From the cell containing the given text, extract its center point as (x, y) coordinate. 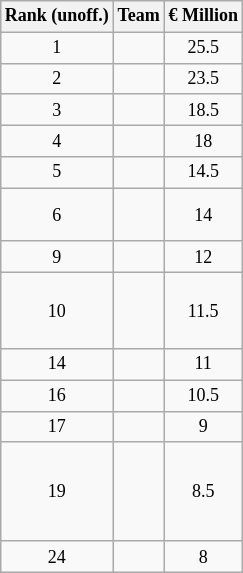
24 (56, 556)
Team (138, 16)
6 (56, 215)
16 (56, 396)
€ Million (203, 16)
3 (56, 110)
11 (203, 364)
11.5 (203, 311)
12 (203, 256)
17 (56, 426)
18.5 (203, 110)
Rank (unoff.) (56, 16)
23.5 (203, 78)
10.5 (203, 396)
18 (203, 140)
8.5 (203, 492)
2 (56, 78)
14.5 (203, 172)
25.5 (203, 48)
1 (56, 48)
10 (56, 311)
19 (56, 492)
5 (56, 172)
4 (56, 140)
8 (203, 556)
